Identify which cell holds the provided text, then report its (X, Y) central coordinate. 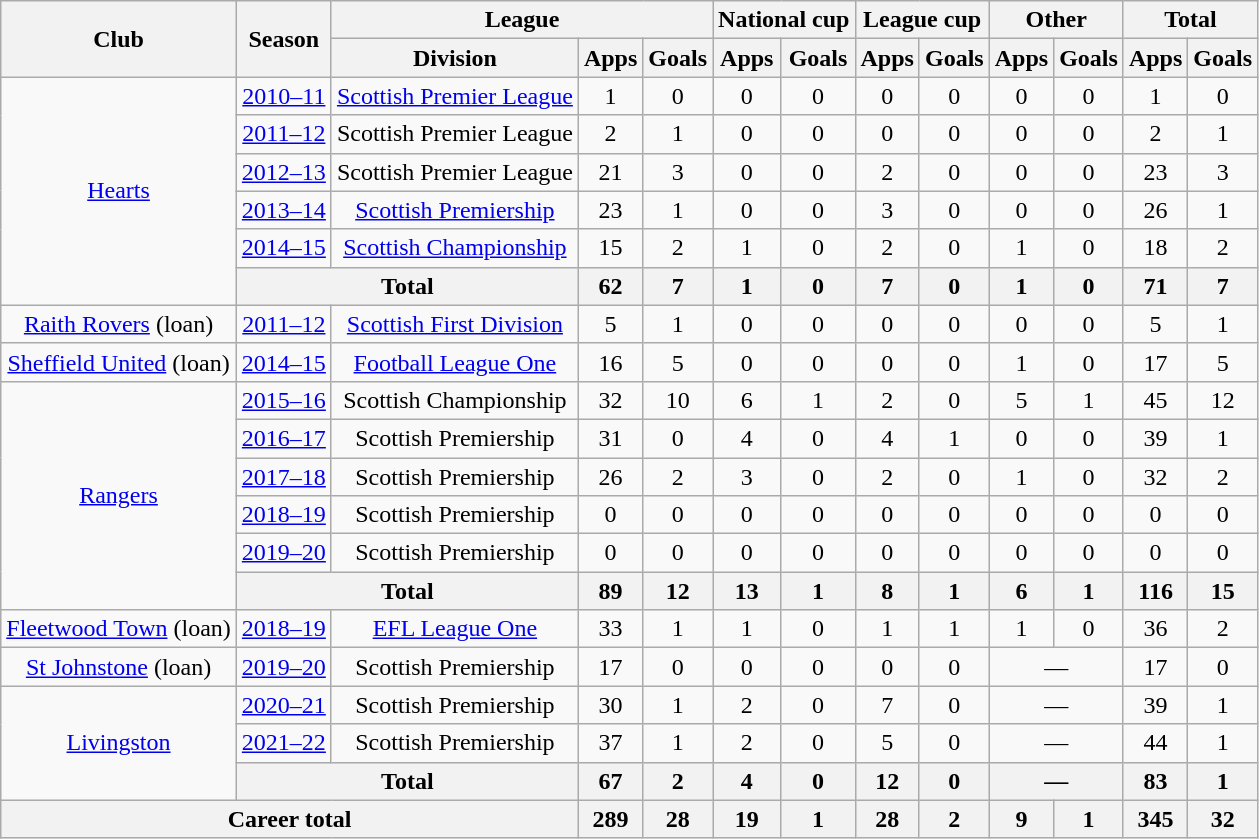
289 (610, 819)
League cup (922, 20)
2010–11 (284, 96)
16 (610, 362)
13 (747, 591)
18 (1155, 248)
71 (1155, 286)
Hearts (119, 191)
2020–21 (284, 705)
League (522, 20)
Fleetwood Town (loan) (119, 629)
44 (1155, 743)
30 (610, 705)
Livingston (119, 743)
9 (1021, 819)
21 (610, 172)
Raith Rovers (loan) (119, 324)
62 (610, 286)
33 (610, 629)
67 (610, 781)
2021–22 (284, 743)
Scottish First Division (454, 324)
36 (1155, 629)
10 (678, 400)
83 (1155, 781)
2012–13 (284, 172)
45 (1155, 400)
St Johnstone (loan) (119, 667)
37 (610, 743)
Sheffield United (loan) (119, 362)
2013–14 (284, 210)
2015–16 (284, 400)
Other (1056, 20)
Football League One (454, 362)
89 (610, 591)
19 (747, 819)
Season (284, 39)
Rangers (119, 495)
Club (119, 39)
Division (454, 58)
National cup (784, 20)
345 (1155, 819)
116 (1155, 591)
EFL League One (454, 629)
8 (887, 591)
2017–18 (284, 477)
31 (610, 438)
2016–17 (284, 438)
Career total (290, 819)
